Provide the [X, Y] coordinate of the cell's center where the given text is located.  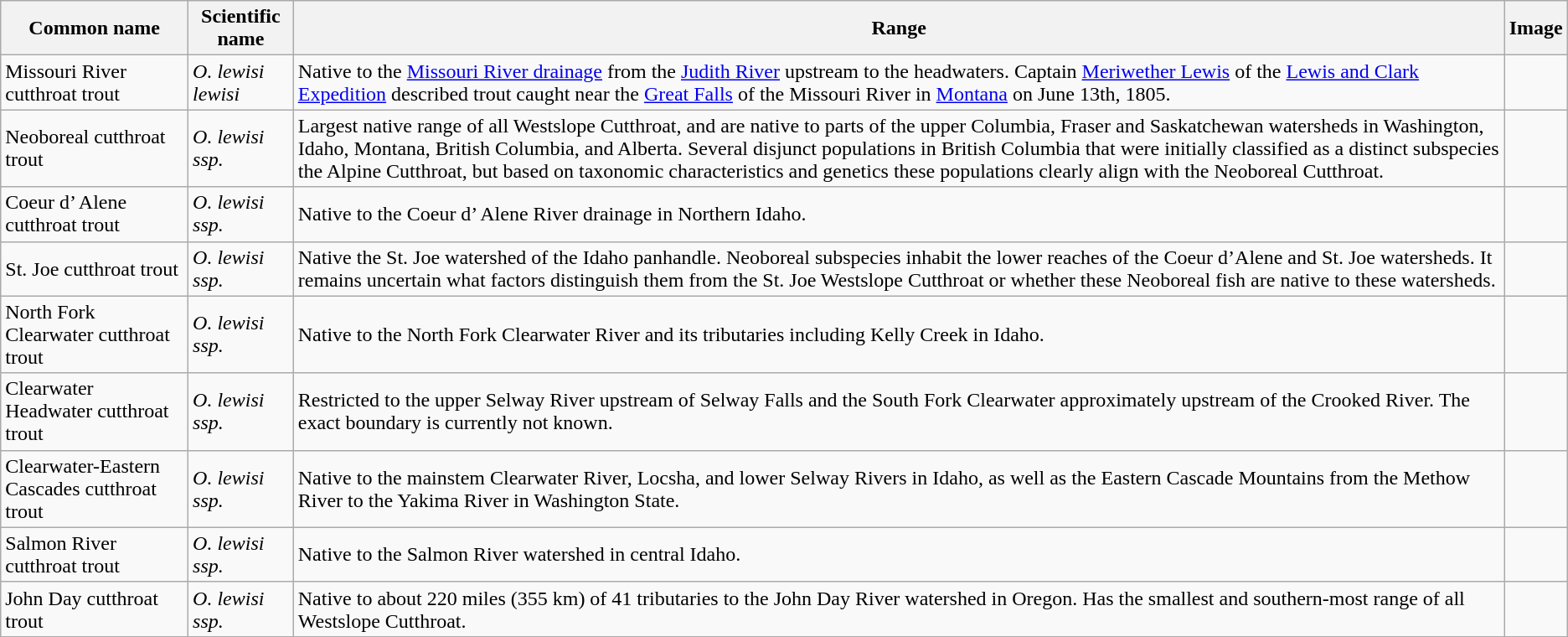
Common name [95, 28]
Native to the Salmon River watershed in central Idaho. [899, 555]
Range [899, 28]
O. lewisi lewisi [241, 82]
Coeur d’ Alene cutthroat trout [95, 215]
Native to the North Fork Clearwater River and its tributaries including Kelly Creek in Idaho. [899, 334]
Scientific name [241, 28]
St. Joe cutthroat trout [95, 268]
Neoboreal cutthroat trout [95, 148]
John Day cutthroat trout [95, 609]
Native to the Coeur d’ Alene River drainage in Northern Idaho. [899, 215]
North Fork Clearwater cutthroat trout [95, 334]
Salmon River cutthroat trout [95, 555]
Image [1536, 28]
Missouri River cutthroat trout [95, 82]
Clearwater-Eastern Cascades cutthroat trout [95, 489]
Clearwater Headwater cutthroat trout [95, 412]
